For the text-containing cell, return its midpoint in [X, Y] coordinate format. 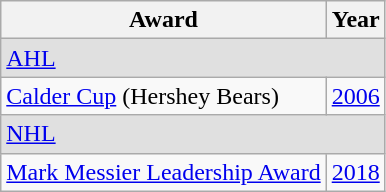
Mark Messier Leadership Award [164, 172]
Year [356, 20]
NHL [193, 134]
Award [164, 20]
AHL [193, 58]
Calder Cup (Hershey Bears) [164, 96]
2006 [356, 96]
2018 [356, 172]
